Return [X, Y] of the center of cell containing provided text 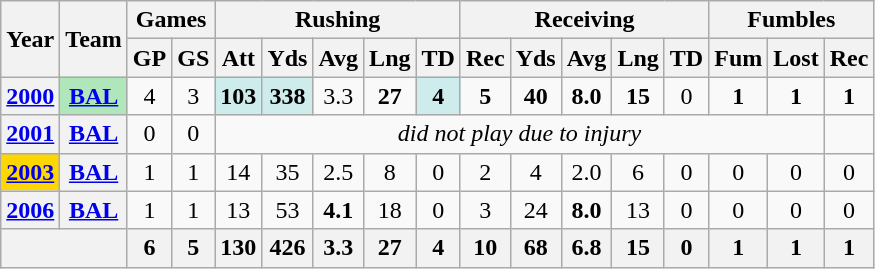
35 [288, 172]
40 [536, 96]
2003 [30, 172]
426 [288, 248]
Att [238, 58]
Fum [738, 58]
Year [30, 39]
Games [170, 20]
Receiving [584, 20]
2.0 [586, 172]
GS [194, 58]
Lost [796, 58]
6.8 [586, 248]
Fumbles [792, 20]
2006 [30, 210]
4.1 [338, 210]
338 [288, 96]
2000 [30, 96]
24 [536, 210]
68 [536, 248]
did not play due to injury [520, 134]
Rushing [338, 20]
18 [390, 210]
2 [485, 172]
Team [94, 39]
2.5 [338, 172]
14 [238, 172]
130 [238, 248]
2001 [30, 134]
8 [390, 172]
10 [485, 248]
103 [238, 96]
53 [288, 210]
GP [149, 58]
